Locate the cell with the specified text and output its [X, Y] center coordinate. 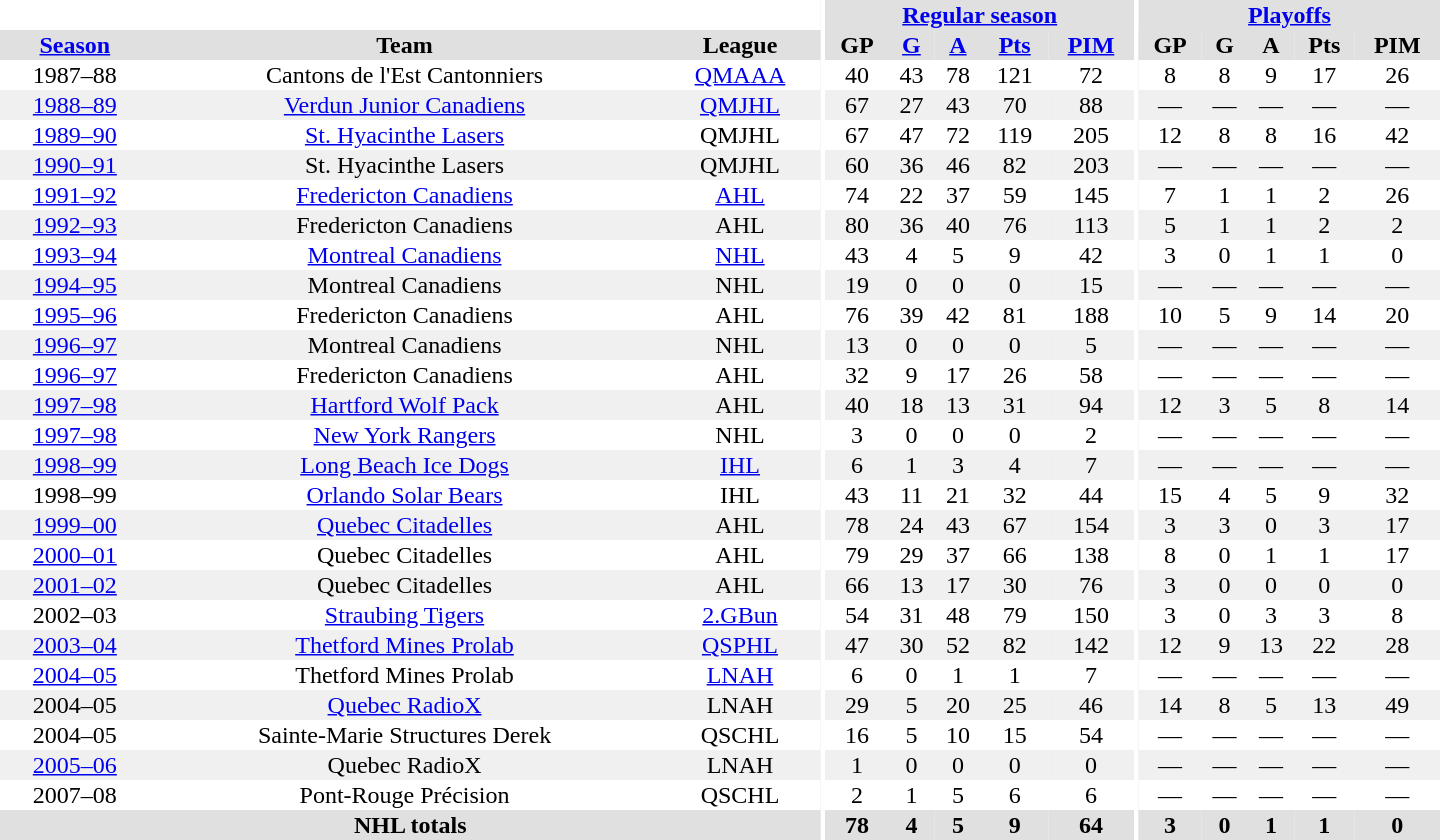
Sainte-Marie Structures Derek [405, 735]
1991–92 [75, 195]
QMAAA [740, 75]
Cantons de l'Est Cantonniers [405, 75]
64 [1090, 825]
19 [858, 285]
80 [858, 225]
Regular season [980, 15]
48 [958, 615]
Season [75, 45]
205 [1090, 135]
142 [1090, 645]
145 [1090, 195]
150 [1090, 615]
Verdun Junior Canadiens [405, 105]
28 [1397, 645]
Playoffs [1290, 15]
188 [1090, 315]
QSPHL [740, 645]
Orlando Solar Bears [405, 495]
Hartford Wolf Pack [405, 405]
203 [1090, 165]
94 [1090, 405]
21 [958, 495]
119 [1014, 135]
1987–88 [75, 75]
1992–93 [75, 225]
18 [911, 405]
24 [911, 525]
113 [1090, 225]
1993–94 [75, 255]
Long Beach Ice Dogs [405, 465]
59 [1014, 195]
League [740, 45]
2007–08 [75, 795]
138 [1090, 555]
2003–04 [75, 645]
2001–02 [75, 585]
25 [1014, 705]
60 [858, 165]
154 [1090, 525]
Straubing Tigers [405, 615]
88 [1090, 105]
2002–03 [75, 615]
121 [1014, 75]
81 [1014, 315]
52 [958, 645]
2000–01 [75, 555]
2.GBun [740, 615]
58 [1090, 375]
11 [911, 495]
Pont-Rouge Précision [405, 795]
Team [405, 45]
74 [858, 195]
1994–95 [75, 285]
2005–06 [75, 765]
49 [1397, 705]
1989–90 [75, 135]
New York Rangers [405, 435]
70 [1014, 105]
1988–89 [75, 105]
1999–00 [75, 525]
1995–96 [75, 315]
27 [911, 105]
1990–91 [75, 165]
44 [1090, 495]
39 [911, 315]
NHL totals [410, 825]
